Determine the [x, y] coordinate at the center of the cell enclosing the given text.  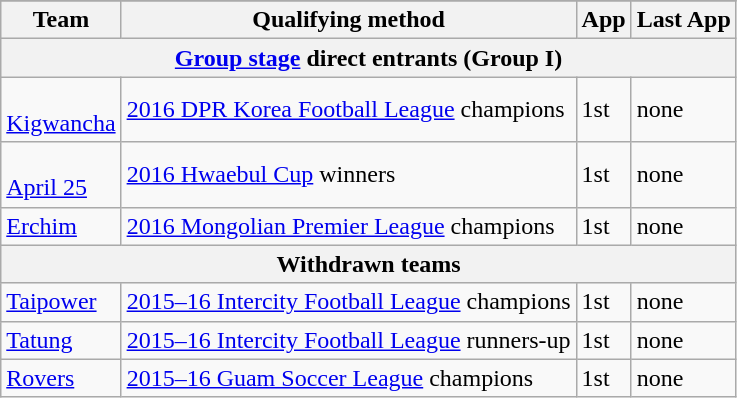
Group stage direct entrants (Group I) [369, 58]
2015–16 Intercity Football League champions [348, 302]
2016 Hwaebul Cup winners [348, 174]
2016 DPR Korea Football League champions [348, 110]
App [604, 20]
Rovers [61, 378]
Tatung [61, 340]
2015–16 Guam Soccer League champions [348, 378]
Withdrawn teams [369, 264]
Erchim [61, 226]
April 25 [61, 174]
2016 Mongolian Premier League champions [348, 226]
Last App [684, 20]
Team [61, 20]
Qualifying method [348, 20]
Taipower [61, 302]
2015–16 Intercity Football League runners-up [348, 340]
Kigwancha [61, 110]
